Output the [x, y] coordinate of the center of the cell containing the given text.  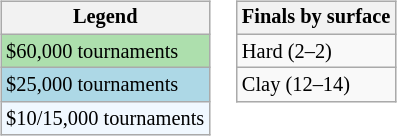
Legend [105, 18]
Clay (12–14) [316, 85]
$10/15,000 tournaments [105, 119]
Finals by surface [316, 18]
$25,000 tournaments [105, 85]
$60,000 tournaments [105, 51]
Hard (2–2) [316, 51]
